Determine the [X, Y] coordinate at the center of the cell enclosing the given text.  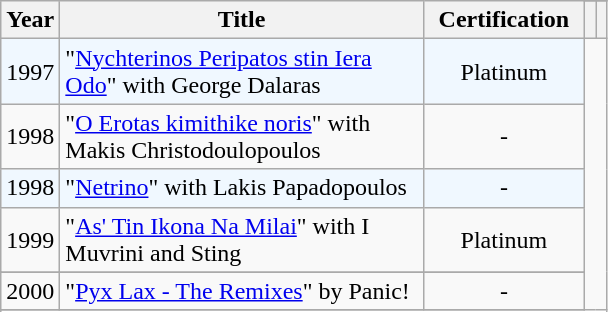
1999 [30, 240]
"O Erotas kimithike noris" with Makis Christodoulopoulos [242, 136]
"Pyx Lax - The Remixes" by Panic! [242, 291]
1997 [30, 72]
Certification [504, 20]
"Netrino" with Lakis Papadopoulos [242, 188]
Title [242, 20]
"Nychterinos Peripatos stin Iera Odo" with George Dalaras [242, 72]
Year [30, 20]
2000 [30, 291]
"As' Tin Ikona Na Milai" with I Muvrini and Sting [242, 240]
